Extract the [x, y] coordinate from the center of the cell holding the provided text.  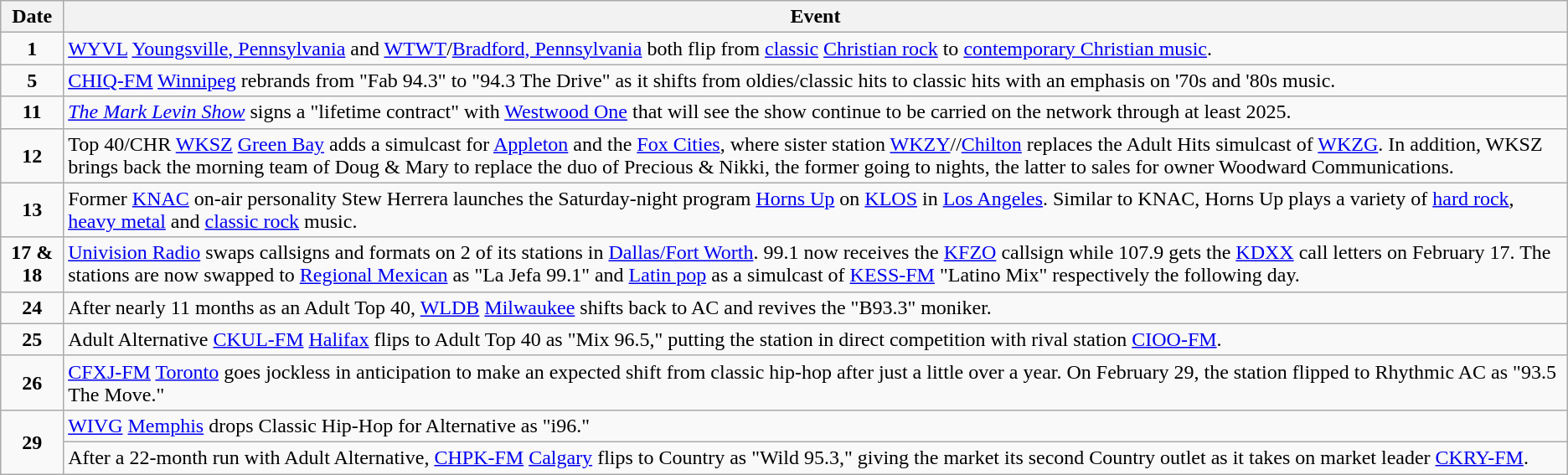
5 [32, 80]
12 [32, 156]
26 [32, 382]
Date [32, 17]
24 [32, 307]
The Mark Levin Show signs a "lifetime contract" with Westwood One that will see the show continue to be carried on the network through at least 2025. [816, 112]
29 [32, 441]
After nearly 11 months as an Adult Top 40, WLDB Milwaukee shifts back to AC and revives the "B93.3" moniker. [816, 307]
13 [32, 209]
1 [32, 49]
WIVG Memphis drops Classic Hip-Hop for Alternative as "i96." [816, 426]
25 [32, 339]
WYVL Youngsville, Pennsylvania and WTWT/Bradford, Pennsylvania both flip from classic Christian rock to contemporary Christian music. [816, 49]
Adult Alternative CKUL-FM Halifax flips to Adult Top 40 as "Mix 96.5," putting the station in direct competition with rival station CIOO-FM. [816, 339]
Event [816, 17]
17 & 18 [32, 265]
11 [32, 112]
